For the text-containing cell, return its midpoint in [X, Y] coordinate format. 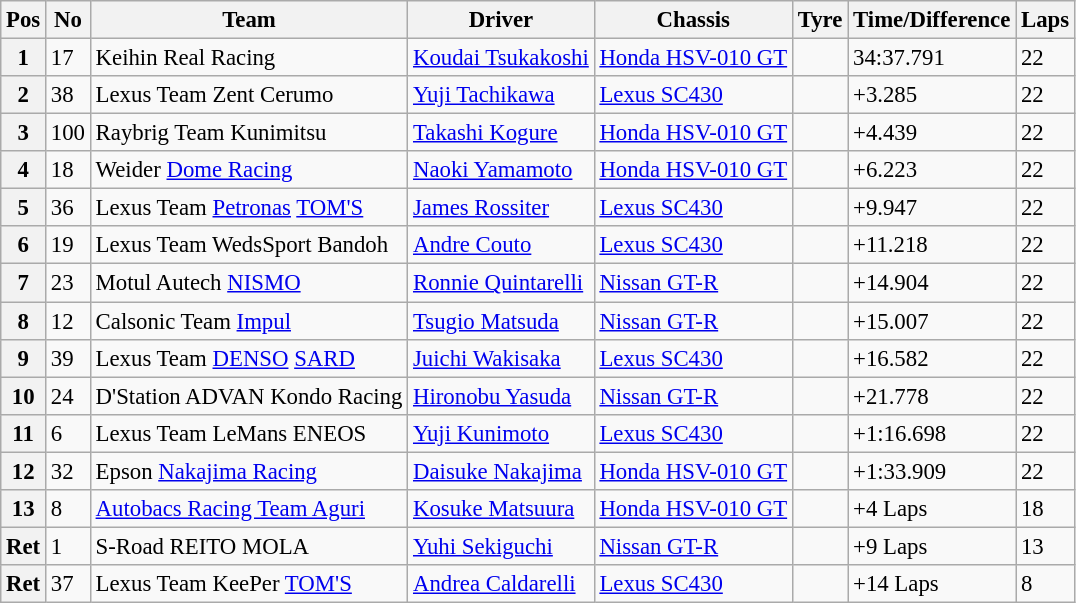
Laps [1046, 20]
Calsonic Team Impul [248, 321]
Lexus Team Petronas TOM'S [248, 208]
Juichi Wakisaka [501, 358]
+21.778 [932, 396]
+16.582 [932, 358]
+6.223 [932, 170]
S-Road REITO MOLA [248, 546]
Epson Nakajima Racing [248, 471]
4 [24, 170]
Lexus Team KeePer TOM'S [248, 584]
Keihin Real Racing [248, 58]
Andre Couto [501, 245]
Lexus Team Zent Cerumo [248, 95]
+3.285 [932, 95]
10 [24, 396]
36 [68, 208]
Kosuke Matsuura [501, 509]
+4 Laps [932, 509]
23 [68, 283]
Motul Autech NISMO [248, 283]
+14.904 [932, 283]
+4.439 [932, 133]
11 [24, 433]
37 [68, 584]
+11.218 [932, 245]
24 [68, 396]
Tsugio Matsuda [501, 321]
Koudai Tsukakoshi [501, 58]
17 [68, 58]
Time/Difference [932, 20]
Lexus Team DENSO SARD [248, 358]
34:37.791 [932, 58]
Naoki Yamamoto [501, 170]
Weider Dome Racing [248, 170]
5 [24, 208]
Team [248, 20]
+1:33.909 [932, 471]
Driver [501, 20]
Andrea Caldarelli [501, 584]
+15.007 [932, 321]
9 [24, 358]
100 [68, 133]
Daisuke Nakajima [501, 471]
Hironobu Yasuda [501, 396]
Tyre [820, 20]
Yuji Kunimoto [501, 433]
Autobacs Racing Team Aguri [248, 509]
Pos [24, 20]
Lexus Team WedsSport Bandoh [248, 245]
James Rossiter [501, 208]
+9.947 [932, 208]
No [68, 20]
Ronnie Quintarelli [501, 283]
2 [24, 95]
Yuhi Sekiguchi [501, 546]
+14 Laps [932, 584]
19 [68, 245]
38 [68, 95]
+1:16.698 [932, 433]
Yuji Tachikawa [501, 95]
Takashi Kogure [501, 133]
Chassis [693, 20]
32 [68, 471]
Raybrig Team Kunimitsu [248, 133]
Lexus Team LeMans ENEOS [248, 433]
7 [24, 283]
39 [68, 358]
D'Station ADVAN Kondo Racing [248, 396]
3 [24, 133]
+9 Laps [932, 546]
